Locate the cell with the specified text and output its [x, y] center coordinate. 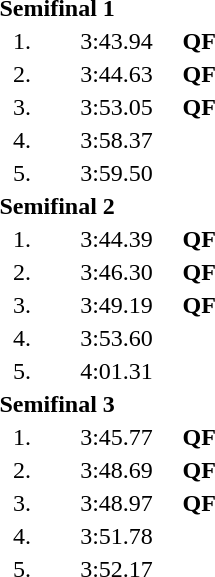
3:43.94 [116, 41]
3:48.97 [116, 503]
3:53.05 [116, 107]
3:46.30 [116, 272]
3:45.77 [116, 437]
4:01.31 [116, 371]
3:53.60 [116, 338]
3:59.50 [116, 173]
3:44.39 [116, 239]
3:48.69 [116, 470]
3:58.37 [116, 140]
3:51.78 [116, 536]
3:49.19 [116, 305]
3:44.63 [116, 74]
